Provide the (X, Y) coordinate of the cell's center where the given text is located.  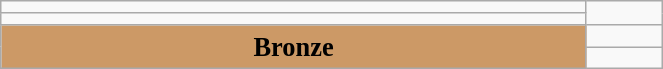
Bronze (294, 46)
